Determine the [x, y] coordinate at the center of the cell enclosing the given text.  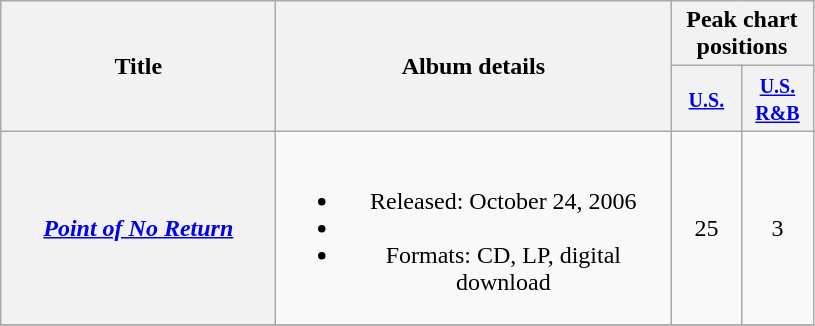
U.S. [706, 98]
Peak chart positions [742, 34]
Point of No Return [138, 228]
25 [706, 228]
Released: October 24, 2006Formats: CD, LP, digital download [474, 228]
Album details [474, 66]
3 [778, 228]
U.S. R&B [778, 98]
Title [138, 66]
